Capture the cell that displays the provided text and extract its (X, Y) central coordinate. 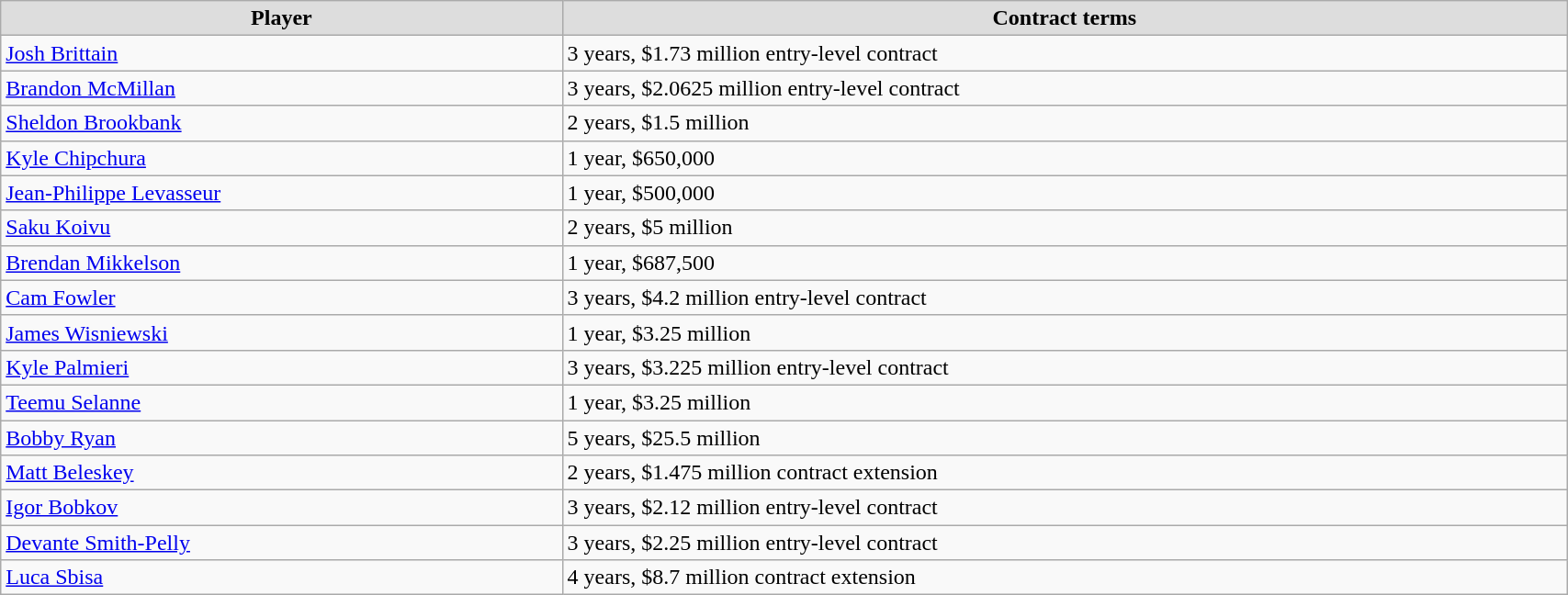
3 years, $1.73 million entry-level contract (1065, 53)
Sheldon Brookbank (281, 123)
Kyle Palmieri (281, 367)
Brendan Mikkelson (281, 263)
Saku Koivu (281, 228)
Luca Sbisa (281, 578)
Brandon McMillan (281, 88)
2 years, $1.475 million contract extension (1065, 473)
3 years, $2.12 million entry-level contract (1065, 508)
Teemu Selanne (281, 402)
Bobby Ryan (281, 438)
Cam Fowler (281, 297)
3 years, $4.2 million entry-level contract (1065, 297)
3 years, $2.0625 million entry-level contract (1065, 88)
4 years, $8.7 million contract extension (1065, 578)
Player (281, 18)
Matt Beleskey (281, 473)
3 years, $3.225 million entry-level contract (1065, 367)
2 years, $1.5 million (1065, 123)
Devante Smith-Pelly (281, 543)
1 year, $500,000 (1065, 193)
1 year, $687,500 (1065, 263)
Igor Bobkov (281, 508)
Kyle Chipchura (281, 158)
James Wisniewski (281, 332)
3 years, $2.25 million entry-level contract (1065, 543)
5 years, $25.5 million (1065, 438)
1 year, $650,000 (1065, 158)
Josh Brittain (281, 53)
2 years, $5 million (1065, 228)
Contract terms (1065, 18)
Jean-Philippe Levasseur (281, 193)
